Return [X, Y] of the center of cell containing provided text 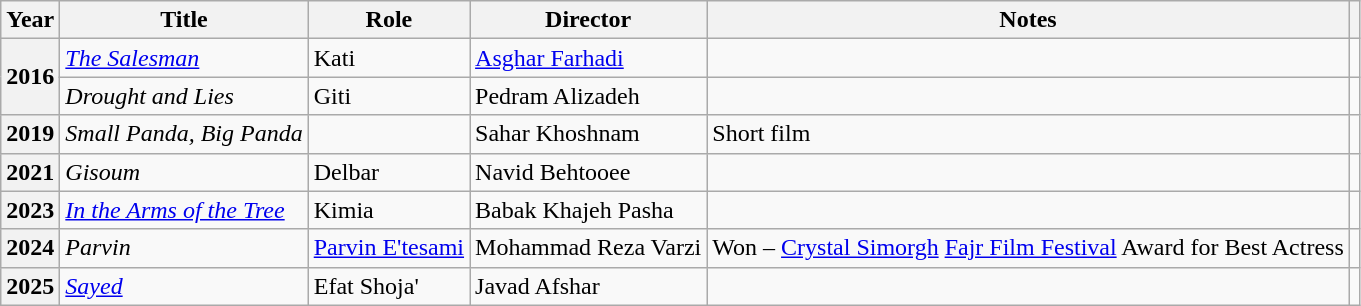
Year [30, 20]
Pedram Alizadeh [588, 96]
The Salesman [184, 58]
Title [184, 20]
Sahar Khoshnam [588, 134]
Gisoum [184, 172]
Mohammad Reza Varzi [588, 248]
Babak Khajeh Pasha [588, 210]
2024 [30, 248]
Parvin [184, 248]
Kimia [388, 210]
Navid Behtooee [588, 172]
Drought and Lies [184, 96]
Asghar Farhadi [588, 58]
Giti [388, 96]
Role [388, 20]
Director [588, 20]
2019 [30, 134]
2023 [30, 210]
Notes [1028, 20]
Small Panda, Big Panda [184, 134]
2021 [30, 172]
Parvin E'tesami [388, 248]
2016 [30, 77]
Sayed [184, 286]
Won – Crystal Simorgh Fajr Film Festival Award for Best Actress [1028, 248]
In the Arms of the Tree [184, 210]
Javad Afshar [588, 286]
Delbar [388, 172]
Efat Shoja' [388, 286]
2025 [30, 286]
Kati [388, 58]
Short film [1028, 134]
